Identify which cell holds the provided text, then report its [X, Y] central coordinate. 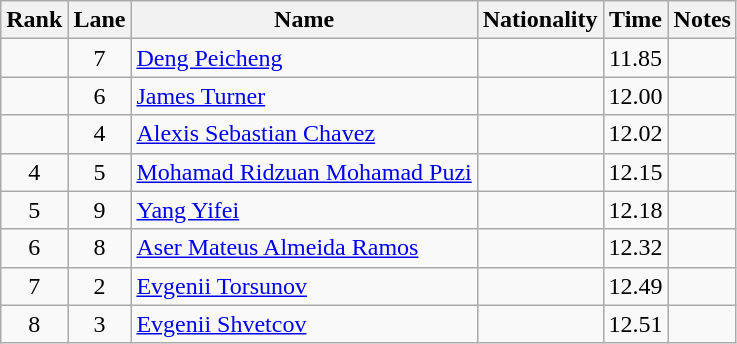
Time [636, 20]
Lane [100, 20]
12.18 [636, 210]
Nationality [540, 20]
12.02 [636, 134]
12.32 [636, 248]
Notes [702, 20]
2 [100, 286]
12.00 [636, 96]
12.49 [636, 286]
3 [100, 324]
12.15 [636, 172]
9 [100, 210]
Alexis Sebastian Chavez [304, 134]
Rank [34, 20]
Mohamad Ridzuan Mohamad Puzi [304, 172]
Name [304, 20]
James Turner [304, 96]
12.51 [636, 324]
11.85 [636, 58]
Aser Mateus Almeida Ramos [304, 248]
Evgenii Shvetcov [304, 324]
Evgenii Torsunov [304, 286]
Deng Peicheng [304, 58]
Yang Yifei [304, 210]
